Search for the cell housing the specified text and yield its (X, Y) center coordinate. 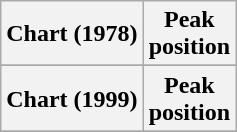
Chart (1999) (72, 98)
Chart (1978) (72, 34)
